Determine the (X, Y) coordinate at the center of the cell enclosing the given text.  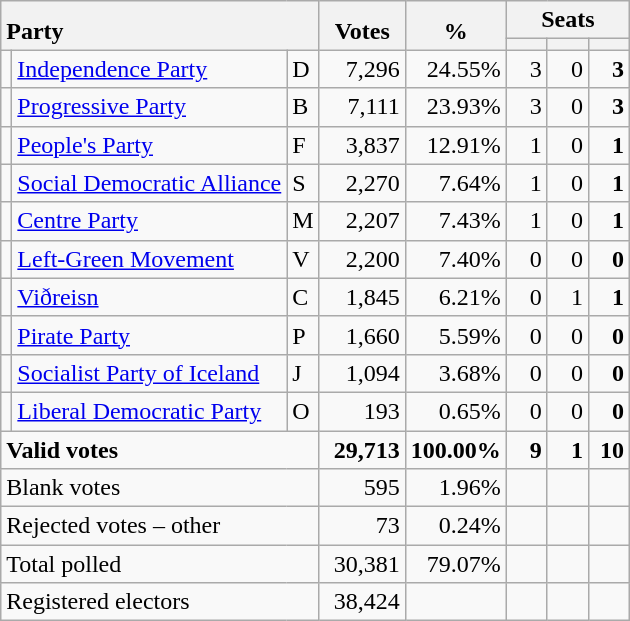
Rejected votes – other (160, 526)
29,713 (362, 449)
Viðreisn (150, 297)
% (456, 26)
F (303, 145)
J (303, 373)
Total polled (160, 564)
S (303, 183)
D (303, 69)
24.55% (456, 69)
2,200 (362, 259)
7,111 (362, 107)
6.21% (456, 297)
Socialist Party of Iceland (150, 373)
Social Democratic Alliance (150, 183)
73 (362, 526)
Votes (362, 26)
C (303, 297)
M (303, 221)
P (303, 335)
Blank votes (160, 488)
1,660 (362, 335)
Left-Green Movement (150, 259)
5.59% (456, 335)
2,207 (362, 221)
7.64% (456, 183)
Pirate Party (150, 335)
B (303, 107)
1,094 (362, 373)
1,845 (362, 297)
3.68% (456, 373)
0.65% (456, 411)
1.96% (456, 488)
0.24% (456, 526)
Liberal Democratic Party (150, 411)
Seats (568, 20)
12.91% (456, 145)
79.07% (456, 564)
Valid votes (160, 449)
595 (362, 488)
30,381 (362, 564)
Centre Party (150, 221)
Progressive Party (150, 107)
People's Party (150, 145)
100.00% (456, 449)
7.40% (456, 259)
3,837 (362, 145)
193 (362, 411)
V (303, 259)
38,424 (362, 602)
23.93% (456, 107)
10 (608, 449)
Party (160, 26)
Independence Party (150, 69)
O (303, 411)
7.43% (456, 221)
7,296 (362, 69)
Registered electors (160, 602)
9 (526, 449)
2,270 (362, 183)
